Find where the given text appears and provide that cell's center as [x, y] coordinate. 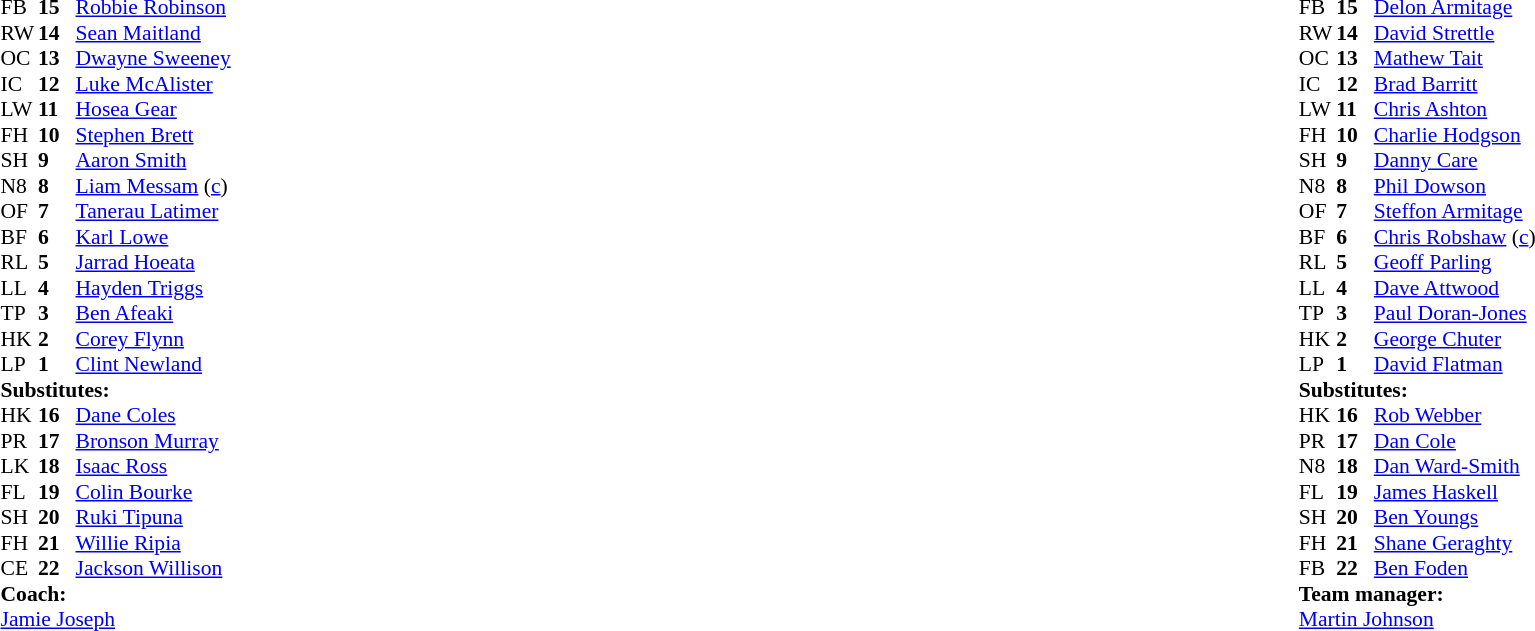
Ben Afeaki [154, 313]
CE [19, 569]
Ruki Tipuna [154, 517]
Jackson Willison [154, 569]
Substitutes: [115, 390]
Colin Bourke [154, 492]
Liam Messam (c) [154, 186]
LK [19, 467]
Clint Newland [154, 365]
Hosea Gear [154, 109]
Stephen Brett [154, 135]
Bronson Murray [154, 441]
Dane Coles [154, 415]
Aaron Smith [154, 161]
Willie Ripia [154, 543]
Coach: [115, 594]
Jarrad Hoeata [154, 263]
Isaac Ross [154, 467]
FB [1318, 569]
Hayden Triggs [154, 288]
Luke McAlister [154, 84]
Sean Maitland [154, 33]
Dwayne Sweeney [154, 59]
Karl Lowe [154, 237]
Corey Flynn [154, 339]
Tanerau Latimer [154, 211]
